Return (x, y) of the center of cell containing provided text 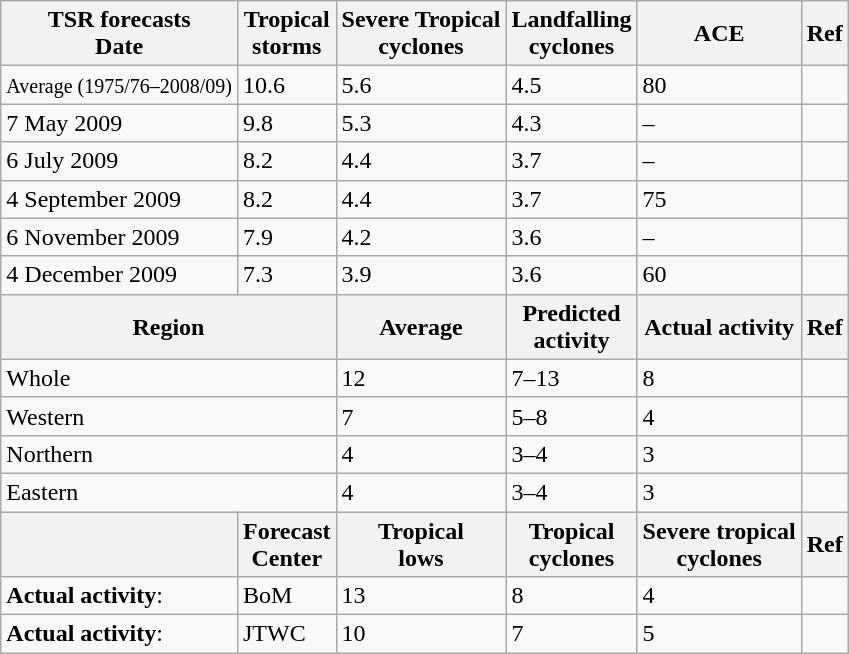
10 (421, 634)
4 December 2009 (120, 275)
5–8 (572, 416)
12 (421, 378)
5.3 (421, 123)
60 (719, 275)
7–13 (572, 378)
6 July 2009 (120, 161)
Eastern (168, 492)
80 (719, 85)
Severe tropicalcyclones (719, 544)
7.3 (286, 275)
Landfallingcyclones (572, 34)
Tropicallows (421, 544)
4.5 (572, 85)
Whole (168, 378)
5 (719, 634)
13 (421, 596)
Northern (168, 454)
Tropicalstorms (286, 34)
10.6 (286, 85)
4 September 2009 (120, 199)
Western (168, 416)
4.3 (572, 123)
3.9 (421, 275)
4.2 (421, 237)
5.6 (421, 85)
BoM (286, 596)
7 May 2009 (120, 123)
Predictedactivity (572, 326)
Actual activity (719, 326)
Region (168, 326)
ACE (719, 34)
TSR forecastsDate (120, 34)
Average (1975/76–2008/09) (120, 85)
Average (421, 326)
6 November 2009 (120, 237)
Severe Tropicalcyclones (421, 34)
ForecastCenter (286, 544)
7.9 (286, 237)
JTWC (286, 634)
Tropicalcyclones (572, 544)
75 (719, 199)
9.8 (286, 123)
